From the cell containing the given text, extract its center point as (x, y) coordinate. 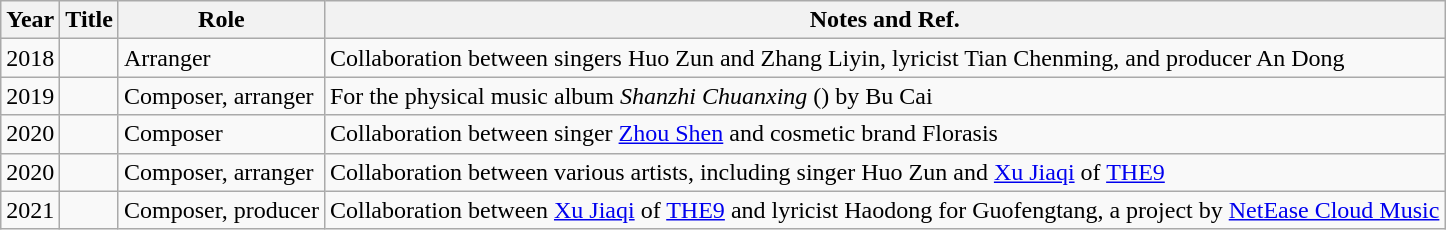
For the physical music album Shanzhi Chuanxing () by Bu Cai (884, 96)
Collaboration between various artists, including singer Huo Zun and Xu Jiaqi of THE9 (884, 172)
Role (221, 20)
Collaboration between singers Huo Zun and Zhang Liyin, lyricist Tian Chenming, and producer An Dong (884, 58)
Collaboration between singer Zhou Shen and cosmetic brand Florasis (884, 134)
Year (30, 20)
Title (90, 20)
Composer (221, 134)
Collaboration between Xu Jiaqi of THE9 and lyricist Haodong for Guofengtang, a project by NetEase Cloud Music (884, 210)
2019 (30, 96)
2021 (30, 210)
Notes and Ref. (884, 20)
2018 (30, 58)
Arranger (221, 58)
Composer, producer (221, 210)
